Locate the cell with the specified text and output its [x, y] center coordinate. 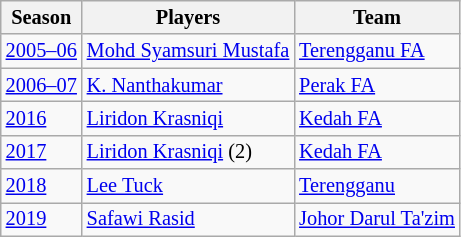
2005–06 [42, 51]
Terengganu [377, 186]
Players [188, 17]
2006–07 [42, 85]
Liridon Krasniqi (2) [188, 152]
2018 [42, 186]
Terengganu FA [377, 51]
Team [377, 17]
2016 [42, 118]
Safawi Rasid [188, 219]
Perak FA [377, 85]
K. Nanthakumar [188, 85]
Lee Tuck [188, 186]
Liridon Krasniqi [188, 118]
Season [42, 17]
Mohd Syamsuri Mustafa [188, 51]
2017 [42, 152]
2019 [42, 219]
Johor Darul Ta'zim [377, 219]
